Output the [X, Y] coordinate of the center of the cell containing the given text.  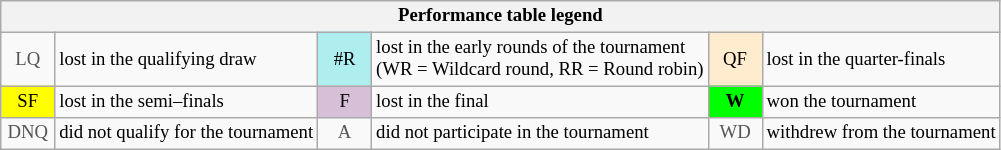
LQ [28, 60]
#R [345, 60]
QF [735, 60]
withdrew from the tournament [881, 134]
won the tournament [881, 102]
lost in the quarter-finals [881, 60]
lost in the semi–finals [186, 102]
W [735, 102]
lost in the early rounds of the tournament(WR = Wildcard round, RR = Round robin) [540, 60]
SF [28, 102]
DNQ [28, 134]
A [345, 134]
lost in the final [540, 102]
Performance table legend [500, 16]
F [345, 102]
lost in the qualifying draw [186, 60]
did not participate in the tournament [540, 134]
WD [735, 134]
did not qualify for the tournament [186, 134]
